Search for the cell housing the specified text and yield its (X, Y) center coordinate. 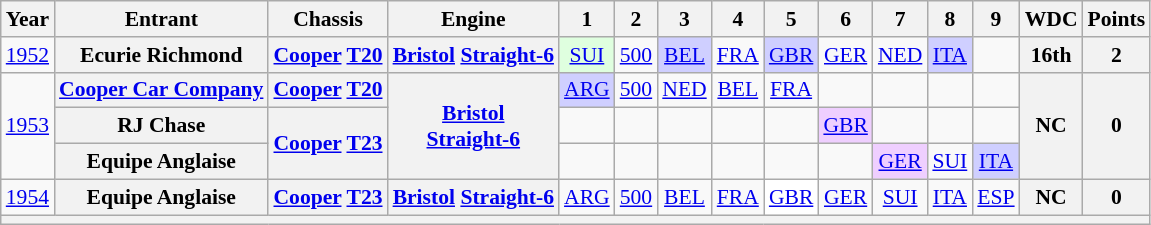
BristolStraight-6 (474, 126)
ESP (996, 197)
1952 (28, 55)
Ecurie Richmond (161, 55)
WDC (1052, 19)
Points (1117, 19)
Year (28, 19)
7 (900, 19)
1954 (28, 197)
Entrant (161, 19)
8 (950, 19)
RJ Chase (161, 126)
4 (738, 19)
3 (684, 19)
Cooper Car Company (161, 90)
5 (792, 19)
1953 (28, 126)
Chassis (328, 19)
Engine (474, 19)
9 (996, 19)
16th (1052, 55)
6 (846, 19)
1 (587, 19)
